Scan for the cell matching the given text and deliver its (x, y) coordinate at center. 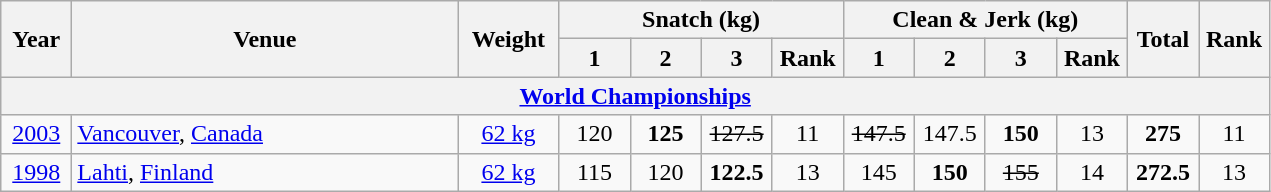
145 (878, 172)
275 (1162, 134)
Snatch (kg) (701, 20)
2003 (36, 134)
155 (1020, 172)
World Championships (636, 96)
122.5 (736, 172)
Vancouver, Canada (265, 134)
Venue (265, 39)
272.5 (1162, 172)
Weight (508, 39)
115 (594, 172)
Lahti, Finland (265, 172)
125 (666, 134)
Year (36, 39)
Clean & Jerk (kg) (985, 20)
14 (1092, 172)
1998 (36, 172)
Total (1162, 39)
127.5 (736, 134)
